Find where the given text appears and provide that cell's center as [x, y] coordinate. 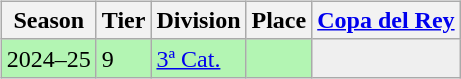
9 [124, 58]
Division [198, 20]
Season [48, 20]
Place [279, 20]
2024–25 [48, 58]
Tier [124, 20]
3ª Cat. [198, 58]
Copa del Rey [386, 20]
